Scan for the cell matching the given text and deliver its [X, Y] coordinate at center. 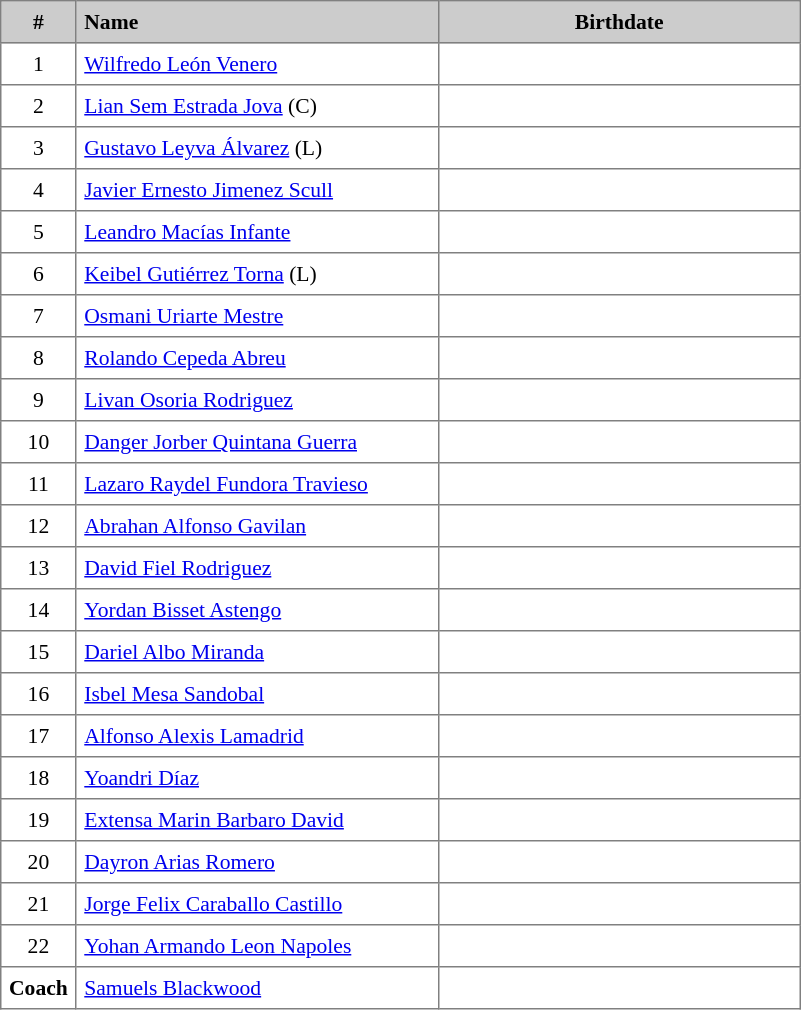
Leandro Macías Infante [257, 232]
18 [38, 778]
3 [38, 148]
Yoandri Díaz [257, 778]
12 [38, 526]
Isbel Mesa Sandobal [257, 694]
11 [38, 484]
David Fiel Rodriguez [257, 568]
4 [38, 190]
Coach [38, 988]
Lian Sem Estrada Jova (C) [257, 106]
8 [38, 358]
Rolando Cepeda Abreu [257, 358]
Abrahan Alfonso Gavilan [257, 526]
Dariel Albo Miranda [257, 652]
# [38, 22]
16 [38, 694]
Jorge Felix Caraballo Castillo [257, 904]
5 [38, 232]
Gustavo Leyva Álvarez (L) [257, 148]
Extensa Marin Barbaro David [257, 820]
22 [38, 946]
2 [38, 106]
Danger Jorber Quintana Guerra [257, 442]
Samuels Blackwood [257, 988]
19 [38, 820]
10 [38, 442]
Birthdate [619, 22]
Javier Ernesto Jimenez Scull [257, 190]
Osmani Uriarte Mestre [257, 316]
Yohan Armando Leon Napoles [257, 946]
20 [38, 862]
Alfonso Alexis Lamadrid [257, 736]
Livan Osoria Rodriguez [257, 400]
13 [38, 568]
Dayron Arias Romero [257, 862]
6 [38, 274]
Yordan Bisset Astengo [257, 610]
Name [257, 22]
9 [38, 400]
21 [38, 904]
1 [38, 64]
15 [38, 652]
14 [38, 610]
17 [38, 736]
Wilfredo León Venero [257, 64]
7 [38, 316]
Keibel Gutiérrez Torna (L) [257, 274]
Lazaro Raydel Fundora Travieso [257, 484]
